Provide the (x, y) coordinate of the cell's center where the given text is located.  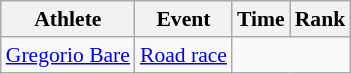
Gregorio Bare (68, 55)
Road race (184, 55)
Time (261, 19)
Athlete (68, 19)
Event (184, 19)
Rank (320, 19)
